From the cell containing the given text, extract its center point as (x, y) coordinate. 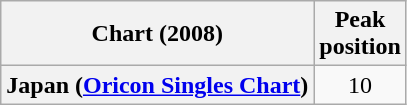
Chart (2008) (158, 34)
Peak position (360, 34)
Japan (Oricon Singles Chart) (158, 85)
10 (360, 85)
